Return [X, Y] of the center of cell containing provided text 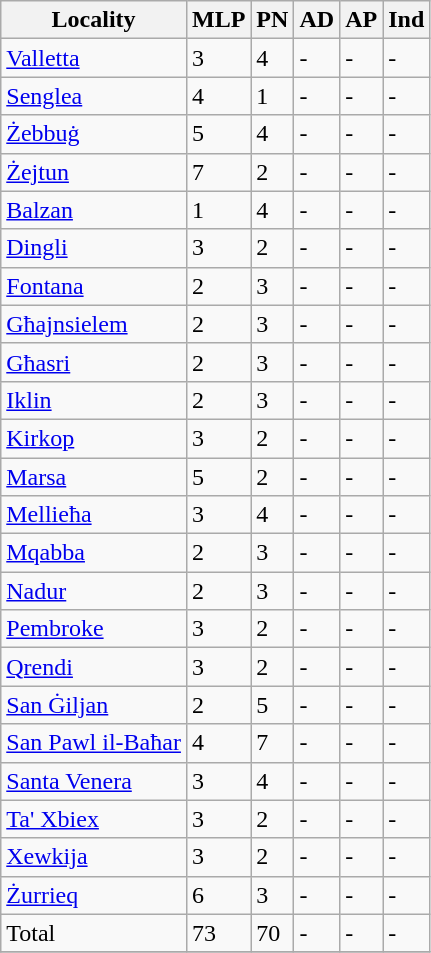
Locality [94, 20]
Mqabba [94, 553]
Dingli [94, 248]
Pembroke [94, 629]
Żurrieq [94, 895]
Valletta [94, 58]
Żejtun [94, 172]
Total [94, 933]
Ta' Xbiex [94, 819]
Iklin [94, 400]
PN [272, 20]
San Pawl il-Baħar [94, 743]
Mellieħa [94, 515]
Santa Venera [94, 781]
6 [218, 895]
Senglea [94, 96]
73 [218, 933]
Balzan [94, 210]
Nadur [94, 591]
AP [362, 20]
Għajnsielem [94, 324]
Għasri [94, 362]
Fontana [94, 286]
Marsa [94, 477]
Żebbuġ [94, 134]
Ind [406, 20]
San Ġiljan [94, 705]
Kirkop [94, 438]
Xewkija [94, 857]
AD [317, 20]
70 [272, 933]
MLP [218, 20]
Qrendi [94, 667]
